Determine the (x, y) coordinate at the center of the cell enclosing the given text.  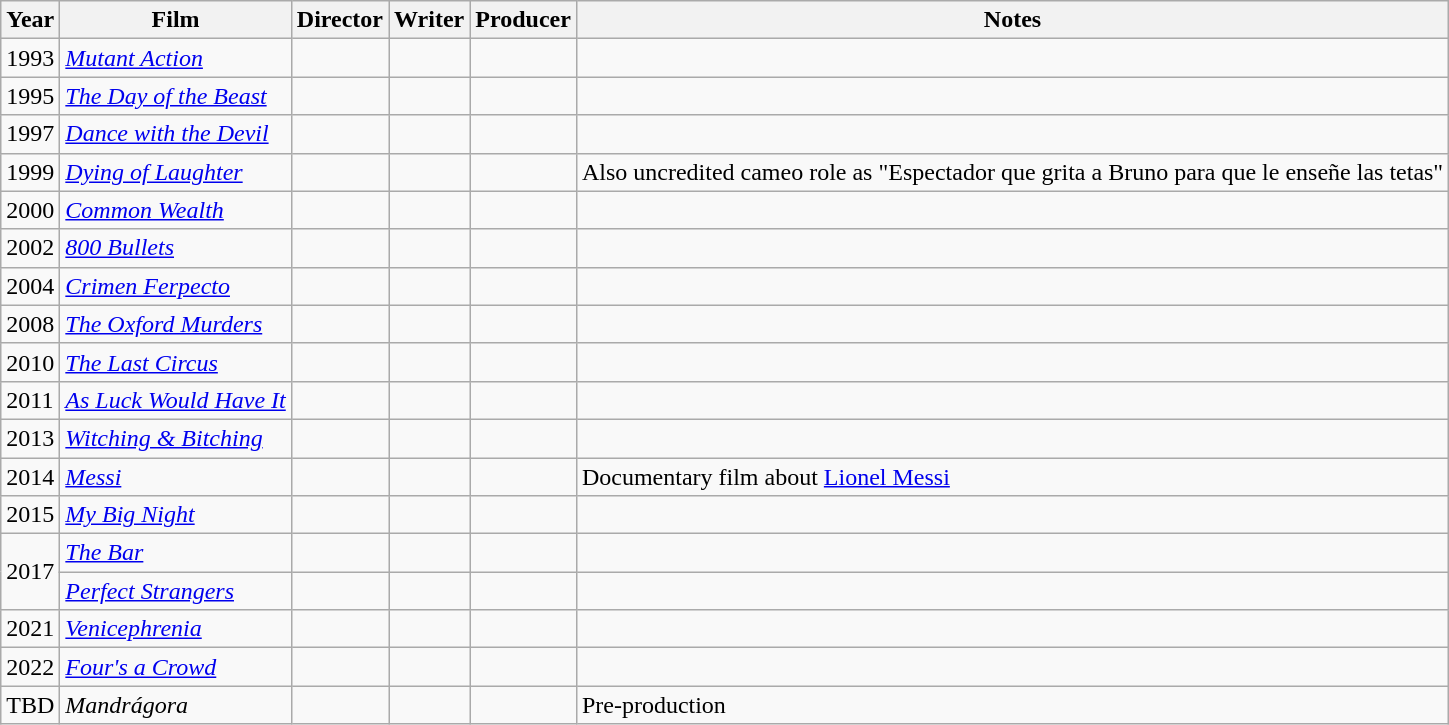
Year (30, 20)
My Big Night (176, 515)
Crimen Ferpecto (176, 286)
Film (176, 20)
Mutant Action (176, 58)
Dance with the Devil (176, 134)
The Day of the Beast (176, 96)
Pre-production (1012, 705)
2021 (30, 629)
2017 (30, 572)
As Luck Would Have It (176, 400)
The Oxford Murders (176, 324)
Perfect Strangers (176, 591)
Also uncredited cameo role as "Espectador que grita a Bruno para que le enseñe las tetas" (1012, 172)
Mandrágora (176, 705)
Messi (176, 477)
1993 (30, 58)
1997 (30, 134)
1999 (30, 172)
Witching & Bitching (176, 438)
2011 (30, 400)
2000 (30, 210)
2014 (30, 477)
800 Bullets (176, 248)
Producer (524, 20)
The Bar (176, 553)
Venicephrenia (176, 629)
1995 (30, 96)
2013 (30, 438)
Four's a Crowd (176, 667)
Dying of Laughter (176, 172)
2010 (30, 362)
The Last Circus (176, 362)
2022 (30, 667)
2002 (30, 248)
TBD (30, 705)
Documentary film about Lionel Messi (1012, 477)
2004 (30, 286)
2008 (30, 324)
Common Wealth (176, 210)
Notes (1012, 20)
2015 (30, 515)
Writer (430, 20)
Director (340, 20)
